Return [x, y] of the center of cell containing provided text 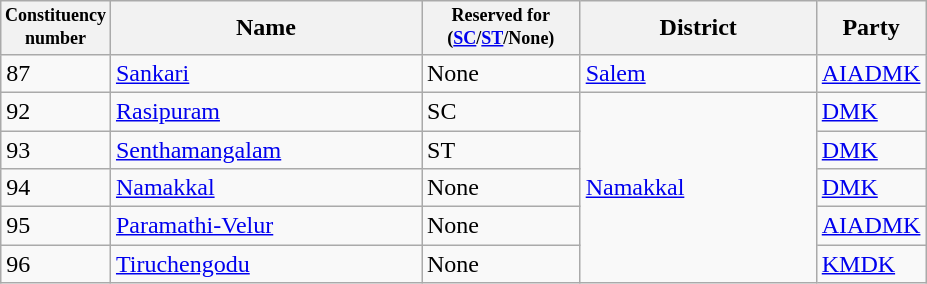
SC [502, 111]
Reserved for (SC/ST/None) [502, 28]
94 [56, 188]
Paramathi-Velur [266, 226]
Sankari [266, 73]
96 [56, 264]
Senthamangalam [266, 150]
Salem [698, 73]
Name [266, 28]
Constituency number [56, 28]
93 [56, 150]
Party [871, 28]
ST [502, 150]
87 [56, 73]
KMDK [871, 264]
Tiruchengodu [266, 264]
Rasipuram [266, 111]
95 [56, 226]
92 [56, 111]
District [698, 28]
